Pinpoint the cell where the given text exists, returning its (X, Y) midpoint coordinate. 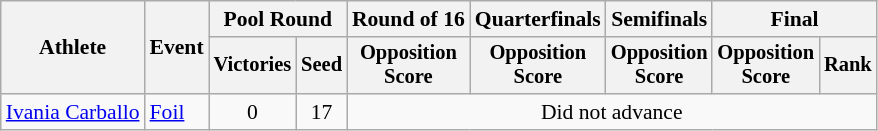
Rank (848, 66)
Seed (322, 66)
Athlete (73, 48)
Pool Round (278, 19)
Ivania Carballo (73, 112)
0 (253, 112)
17 (322, 112)
Semifinals (660, 19)
Quarterfinals (538, 19)
Event (177, 48)
Foil (177, 112)
Round of 16 (408, 19)
Victories (253, 66)
Did not advance (612, 112)
Final (794, 19)
